Detect which cell encompasses the target text, then output its (x, y) center coordinate. 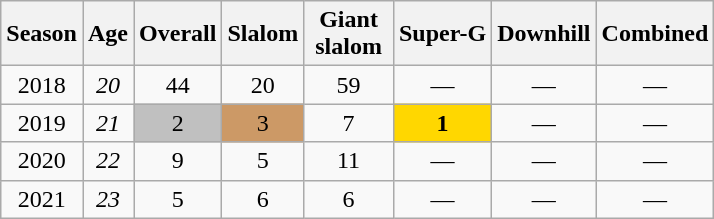
Giant slalom (349, 34)
Overall (178, 34)
Super-G (442, 34)
1 (442, 123)
44 (178, 85)
23 (108, 199)
Season (42, 34)
Age (108, 34)
9 (178, 161)
59 (349, 85)
11 (349, 161)
Combined (655, 34)
Downhill (544, 34)
Slalom (263, 34)
2020 (42, 161)
2 (178, 123)
2021 (42, 199)
2018 (42, 85)
3 (263, 123)
7 (349, 123)
21 (108, 123)
22 (108, 161)
2019 (42, 123)
